Pinpoint the cell where the given text exists, returning its [x, y] midpoint coordinate. 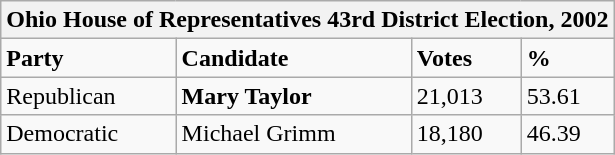
Party [88, 58]
18,180 [466, 134]
Votes [466, 58]
53.61 [568, 96]
Mary Taylor [294, 96]
Michael Grimm [294, 134]
46.39 [568, 134]
Republican [88, 96]
21,013 [466, 96]
Ohio House of Representatives 43rd District Election, 2002 [308, 20]
Democratic [88, 134]
% [568, 58]
Candidate [294, 58]
